Return [x, y] of the center of cell containing provided text 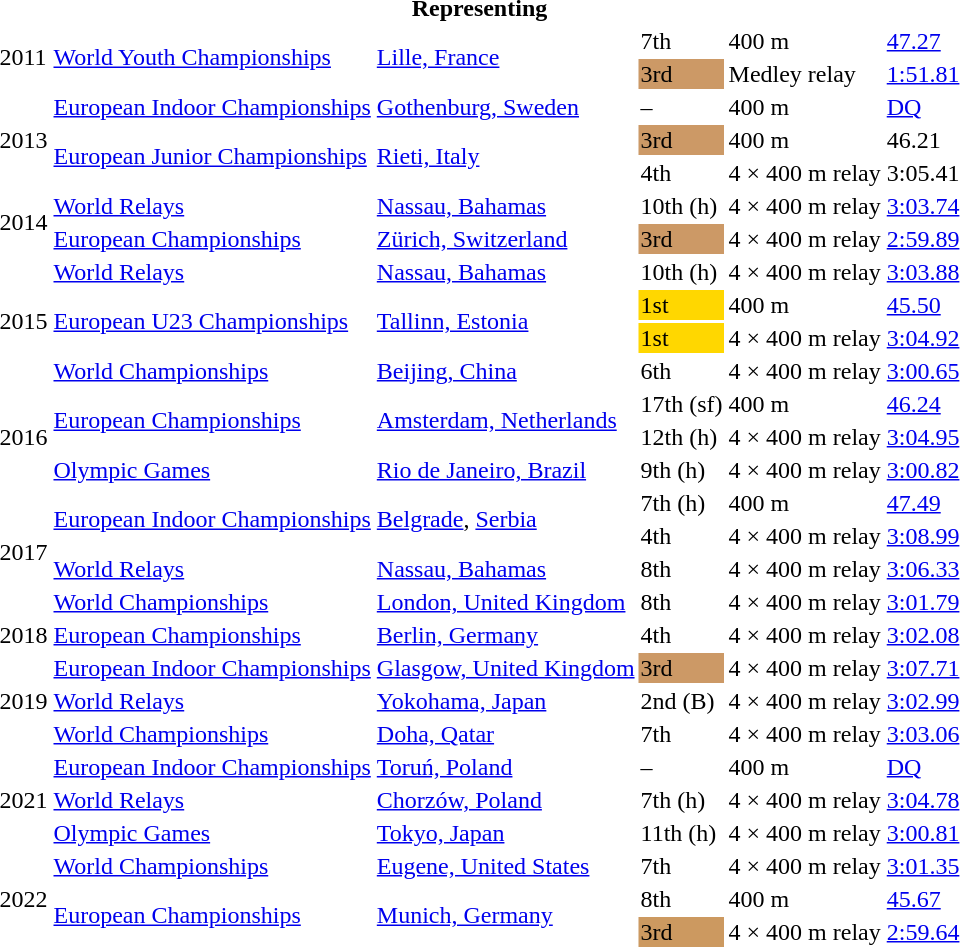
Eugene, United States [506, 866]
World Youth Championships [212, 58]
Beijing, China [506, 371]
17th (sf) [682, 404]
Rieti, Italy [506, 156]
European Junior Championships [212, 156]
Munich, Germany [506, 916]
Tokyo, Japan [506, 833]
Chorzów, Poland [506, 800]
11th (h) [682, 833]
9th (h) [682, 470]
Lille, France [506, 58]
Rio de Janeiro, Brazil [506, 470]
Zürich, Switzerland [506, 239]
Doha, Qatar [506, 734]
Belgrade, Serbia [506, 520]
12th (h) [682, 437]
London, United Kingdom [506, 602]
Yokohama, Japan [506, 701]
6th [682, 371]
Medley relay [804, 74]
Gothenburg, Sweden [506, 107]
Glasgow, United Kingdom [506, 668]
2nd (B) [682, 701]
Tallinn, Estonia [506, 322]
Berlin, Germany [506, 635]
Amsterdam, Netherlands [506, 420]
Toruń, Poland [506, 767]
European U23 Championships [212, 322]
